Determine the (x, y) coordinate at the center of the cell enclosing the given text.  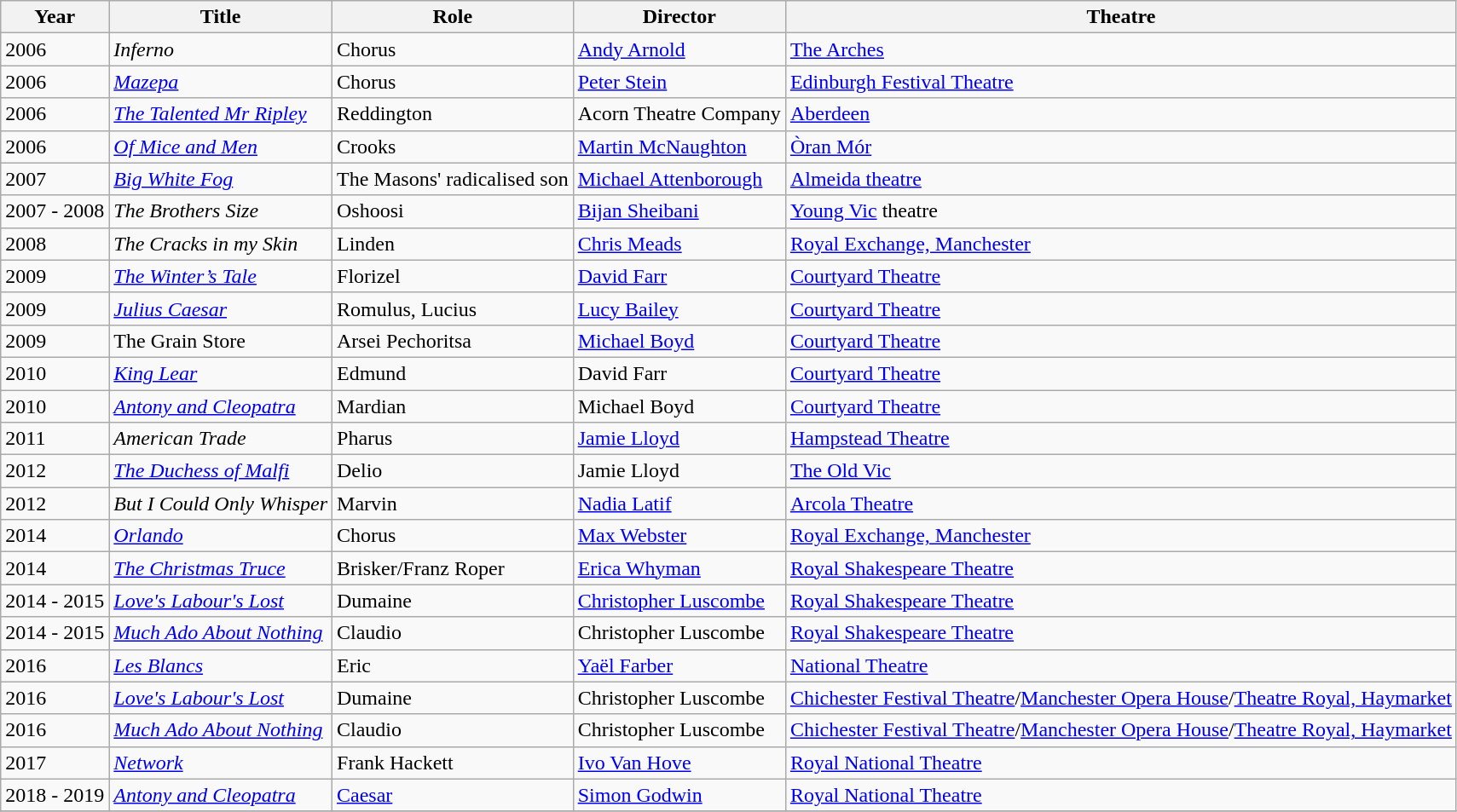
Nadia Latif (679, 504)
Inferno (221, 49)
Director (679, 17)
Les Blancs (221, 665)
The Brothers Size (221, 211)
The Grain Store (221, 341)
Linden (454, 244)
Edmund (454, 373)
Acorn Theatre Company (679, 114)
Reddington (454, 114)
Role (454, 17)
Erica Whyman (679, 568)
2007 - 2008 (55, 211)
Max Webster (679, 536)
Florizel (454, 276)
King Lear (221, 373)
Peter Stein (679, 82)
Romulus, Lucius (454, 308)
Oshoosi (454, 211)
Young Vic theatre (1120, 211)
Of Mice and Men (221, 147)
Year (55, 17)
Bijan Sheibani (679, 211)
Mazepa (221, 82)
Julius Caesar (221, 308)
Hampstead Theatre (1120, 439)
The Old Vic (1120, 471)
Big White Fog (221, 179)
Martin McNaughton (679, 147)
2017 (55, 763)
The Winter’s Tale (221, 276)
The Masons' radicalised son (454, 179)
Almeida theatre (1120, 179)
Frank Hackett (454, 763)
National Theatre (1120, 665)
2011 (55, 439)
Chris Meads (679, 244)
Caesar (454, 795)
2018 - 2019 (55, 795)
Ivo Van Hove (679, 763)
Aberdeen (1120, 114)
Yaël Farber (679, 665)
2007 (55, 179)
Òran Mór (1120, 147)
American Trade (221, 439)
The Talented Mr Ripley (221, 114)
2008 (55, 244)
Orlando (221, 536)
Title (221, 17)
The Arches (1120, 49)
The Christmas Truce (221, 568)
The Cracks in my Skin (221, 244)
Brisker/Franz Roper (454, 568)
Michael Attenborough (679, 179)
Arcola Theatre (1120, 504)
Pharus (454, 439)
The Duchess of Malfi (221, 471)
Marvin (454, 504)
Lucy Bailey (679, 308)
Network (221, 763)
But I Could Only Whisper (221, 504)
Eric (454, 665)
Andy Arnold (679, 49)
Crooks (454, 147)
Theatre (1120, 17)
Mardian (454, 406)
Arsei Pechoritsa (454, 341)
Edinburgh Festival Theatre (1120, 82)
Simon Godwin (679, 795)
Delio (454, 471)
